For the text-containing cell, return its midpoint in [X, Y] coordinate format. 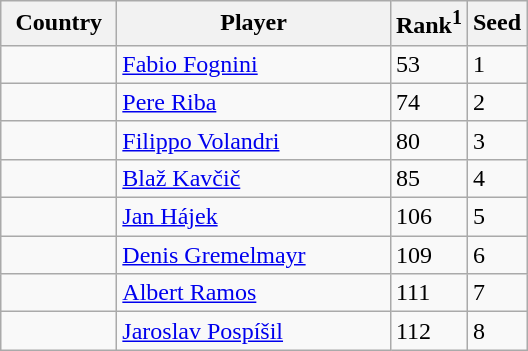
Fabio Fognini [254, 64]
7 [496, 293]
Albert Ramos [254, 293]
2 [496, 102]
109 [428, 255]
Player [254, 24]
4 [496, 178]
111 [428, 293]
6 [496, 255]
Jan Hájek [254, 217]
Jaroslav Pospíšil [254, 331]
3 [496, 140]
80 [428, 140]
8 [496, 331]
Pere Riba [254, 102]
Seed [496, 24]
74 [428, 102]
1 [496, 64]
Rank1 [428, 24]
106 [428, 217]
112 [428, 331]
85 [428, 178]
53 [428, 64]
5 [496, 217]
Filippo Volandri [254, 140]
Country [59, 24]
Denis Gremelmayr [254, 255]
Blaž Kavčič [254, 178]
